From the cell containing the given text, extract its center point as [x, y] coordinate. 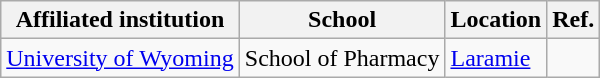
Affiliated institution [120, 20]
Ref. [574, 20]
Laramie [496, 58]
University of Wyoming [120, 58]
Location [496, 20]
School [342, 20]
School of Pharmacy [342, 58]
